Extract the [X, Y] coordinate from the center of the cell holding the provided text.  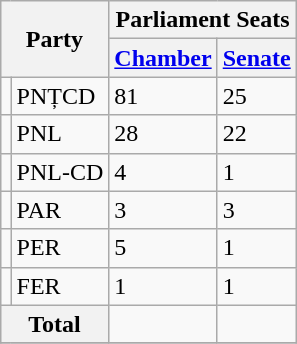
Chamber [163, 58]
25 [256, 96]
81 [163, 96]
22 [256, 134]
4 [163, 172]
FER [60, 286]
Senate [256, 58]
5 [163, 248]
PNL-CD [60, 172]
PER [60, 248]
28 [163, 134]
Parliament Seats [202, 20]
Party [54, 39]
PAR [60, 210]
PNȚCD [60, 96]
PNL [60, 134]
Total [54, 324]
